Pinpoint the cell where the given text exists, returning its [x, y] midpoint coordinate. 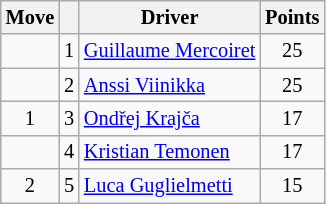
Anssi Viinikka [170, 85]
Move [30, 17]
Ondřej Krajča [170, 118]
Luca Guglielmetti [170, 186]
5 [69, 186]
Guillaume Mercoiret [170, 51]
3 [69, 118]
Kristian Temonen [170, 152]
15 [292, 186]
4 [69, 152]
Driver [170, 17]
Points [292, 17]
